Detect which cell encompasses the target text, then output its [X, Y] center coordinate. 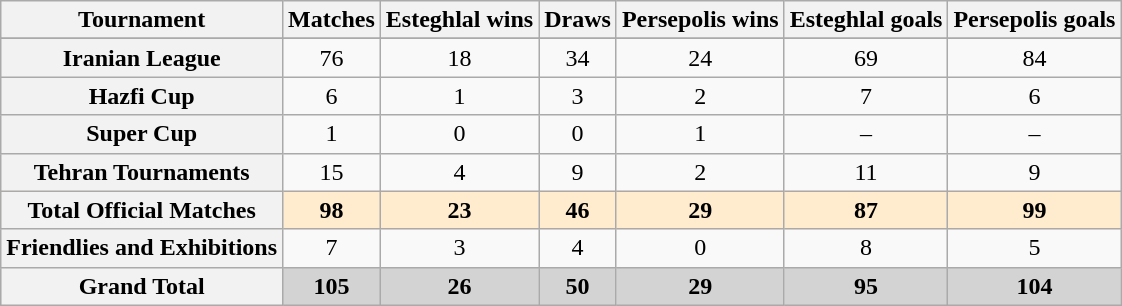
99 [1034, 210]
98 [332, 210]
Persepolis goals [1034, 20]
84 [1034, 58]
46 [578, 210]
Draws [578, 20]
Super Cup [142, 134]
105 [332, 286]
Matches [332, 20]
8 [866, 248]
Persepolis wins [700, 20]
Iranian League [142, 58]
87 [866, 210]
18 [459, 58]
Grand Total [142, 286]
Friendlies and Exhibitions [142, 248]
Tehran Tournaments [142, 172]
104 [1034, 286]
24 [700, 58]
26 [459, 286]
Hazfi Cup [142, 96]
5 [1034, 248]
95 [866, 286]
11 [866, 172]
Tournament [142, 20]
15 [332, 172]
34 [578, 58]
23 [459, 210]
50 [578, 286]
69 [866, 58]
76 [332, 58]
Total Official Matches [142, 210]
Esteghlal wins [459, 20]
Esteghlal goals [866, 20]
